Search for the cell housing the specified text and yield its (x, y) center coordinate. 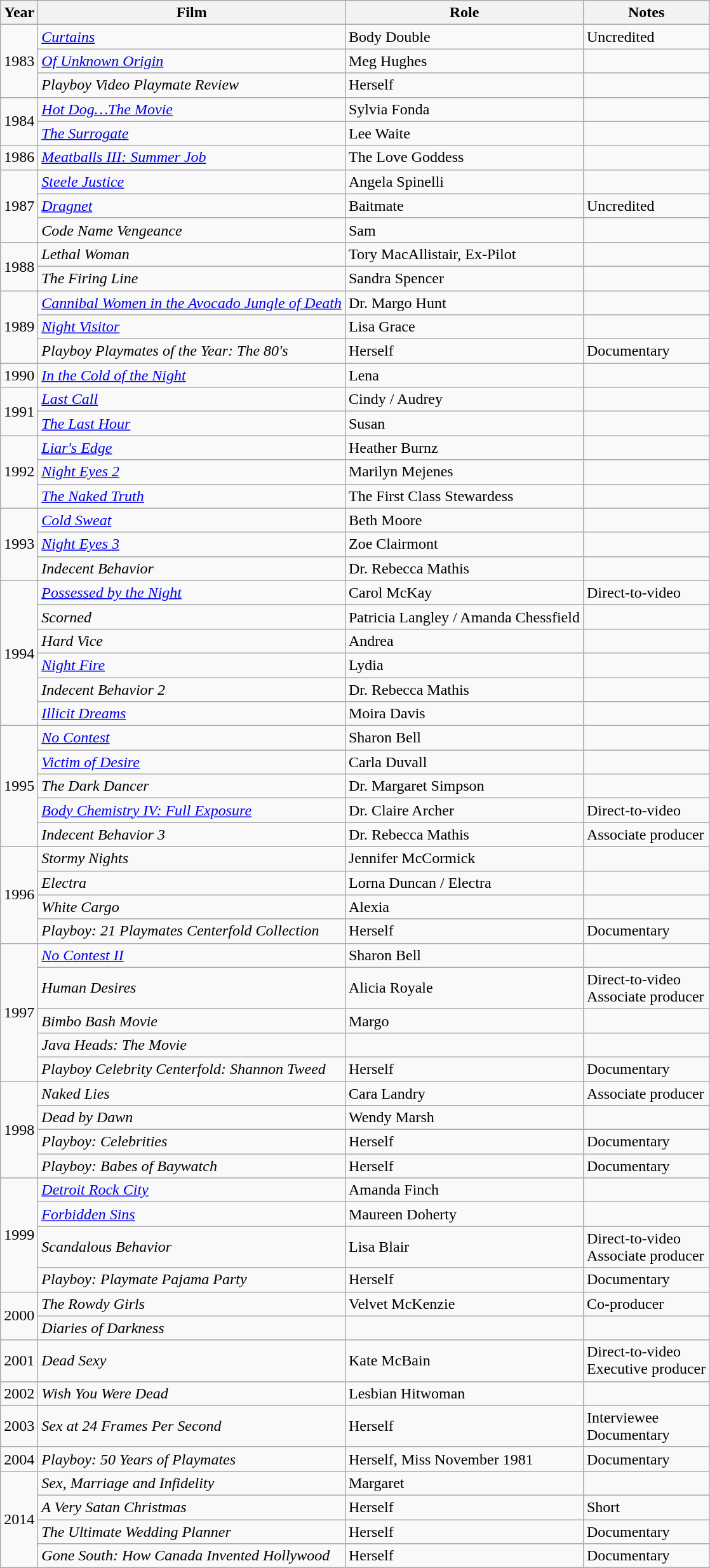
No Contest II (192, 955)
Liar's Edge (192, 448)
Zoe Clairmont (464, 544)
Wish You Were Dead (192, 1393)
Body Double (464, 37)
Velvet McKenzie (464, 1304)
Susan (464, 424)
The Ultimate Wedding Planner (192, 1531)
Lena (464, 375)
Indecent Behavior (192, 568)
Hot Dog…The Movie (192, 109)
Victim of Desire (192, 762)
Year (19, 13)
Dr. Claire Archer (464, 810)
Beth Moore (464, 520)
1984 (19, 121)
Detroit Rock City (192, 1190)
Hard Vice (192, 641)
Playboy Celebrity Centerfold: Shannon Tweed (192, 1069)
Lisa Grace (464, 327)
Night Visitor (192, 327)
1988 (19, 266)
Jennifer McCormick (464, 859)
Role (464, 13)
No Contest (192, 738)
The Naked Truth (192, 496)
Dead by Dawn (192, 1118)
Carol McKay (464, 593)
Direct-to-video Executive producer (646, 1360)
2004 (19, 1459)
Heather Burnz (464, 448)
Diaries of Darkness (192, 1328)
The Dark Dancer (192, 786)
Naked Lies (192, 1093)
Dr. Margo Hunt (464, 303)
Meg Hughes (464, 61)
1994 (19, 653)
Cold Sweat (192, 520)
Margo (464, 1021)
Tory MacAllistair, Ex-Pilot (464, 254)
Sylvia Fonda (464, 109)
Dead Sexy (192, 1360)
Stormy Nights (192, 859)
1987 (19, 206)
In the Cold of the Night (192, 375)
Sex at 24 Frames Per Second (192, 1426)
Scorned (192, 617)
2002 (19, 1393)
Marilyn Mejenes (464, 472)
Wendy Marsh (464, 1118)
Gone South: How Canada Invented Hollywood (192, 1556)
1992 (19, 472)
Human Desires (192, 988)
Lethal Woman (192, 254)
The Last Hour (192, 424)
Electra (192, 883)
1986 (19, 157)
Playboy: Babes of Baywatch (192, 1166)
1991 (19, 412)
Code Name Vengeance (192, 230)
Film (192, 13)
Bimbo Bash Movie (192, 1021)
Lee Waite (464, 133)
Alexia (464, 907)
Lesbian Hitwoman (464, 1393)
1990 (19, 375)
Forbidden Sins (192, 1214)
Cara Landry (464, 1093)
Herself, Miss November 1981 (464, 1459)
1996 (19, 895)
Dragnet (192, 206)
Margaret (464, 1483)
Playboy Video Playmate Review (192, 85)
Short (646, 1507)
Alicia Royale (464, 988)
Lisa Blair (464, 1247)
Notes (646, 13)
The Love Goddess (464, 157)
Maureen Doherty (464, 1214)
Moira Davis (464, 714)
Lorna Duncan / Electra (464, 883)
2003 (19, 1426)
2000 (19, 1316)
Dr. Margaret Simpson (464, 786)
Night Fire (192, 665)
Last Call (192, 399)
Scandalous Behavior (192, 1247)
Cannibal Women in the Avocado Jungle of Death (192, 303)
Carla Duvall (464, 762)
Patricia Langley / Amanda Chessfield (464, 617)
Angela Spinelli (464, 182)
Kate McBain (464, 1360)
1999 (19, 1235)
Playboy: Playmate Pajama Party (192, 1280)
1983 (19, 61)
Night Eyes 2 (192, 472)
Possessed by the Night (192, 593)
Playboy: 50 Years of Playmates (192, 1459)
Playboy: Celebrities (192, 1142)
Sex, Marriage and Infidelity (192, 1483)
The First Class Stewardess (464, 496)
Playboy Playmates of the Year: The 80's (192, 351)
Body Chemistry IV: Full Exposure (192, 810)
Java Heads: The Movie (192, 1045)
White Cargo (192, 907)
1998 (19, 1129)
1989 (19, 327)
Baitmate (464, 206)
The Surrogate (192, 133)
Night Eyes 3 (192, 544)
2014 (19, 1519)
The Rowdy Girls (192, 1304)
Sam (464, 230)
Curtains (192, 37)
2001 (19, 1360)
Indecent Behavior 3 (192, 834)
Steele Justice (192, 182)
1995 (19, 786)
Cindy / Audrey (464, 399)
Andrea (464, 641)
Sandra Spencer (464, 278)
Of Unknown Origin (192, 61)
Lydia (464, 665)
Illicit Dreams (192, 714)
The Firing Line (192, 278)
1993 (19, 544)
A Very Satan Christmas (192, 1507)
Indecent Behavior 2 (192, 689)
Playboy: 21 Playmates Centerfold Collection (192, 931)
Meatballs III: Summer Job (192, 157)
Amanda Finch (464, 1190)
Interviewee Documentary (646, 1426)
1997 (19, 1012)
Co-producer (646, 1304)
